Detect which cell encompasses the target text, then output its (x, y) center coordinate. 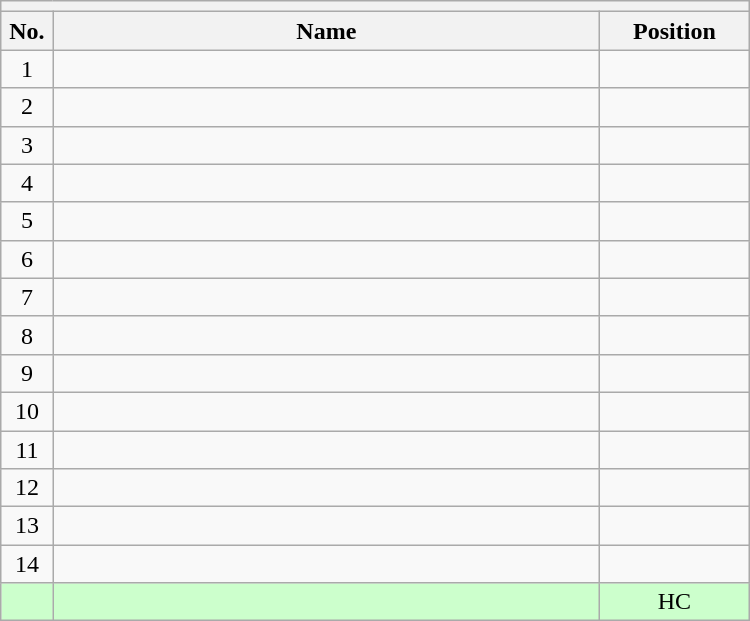
4 (27, 183)
12 (27, 488)
8 (27, 335)
Name (326, 31)
No. (27, 31)
Position (675, 31)
10 (27, 411)
1 (27, 69)
2 (27, 107)
6 (27, 259)
9 (27, 373)
5 (27, 221)
7 (27, 297)
13 (27, 526)
14 (27, 564)
HC (675, 602)
3 (27, 145)
11 (27, 449)
